Return (X, Y) of the center of cell containing provided text 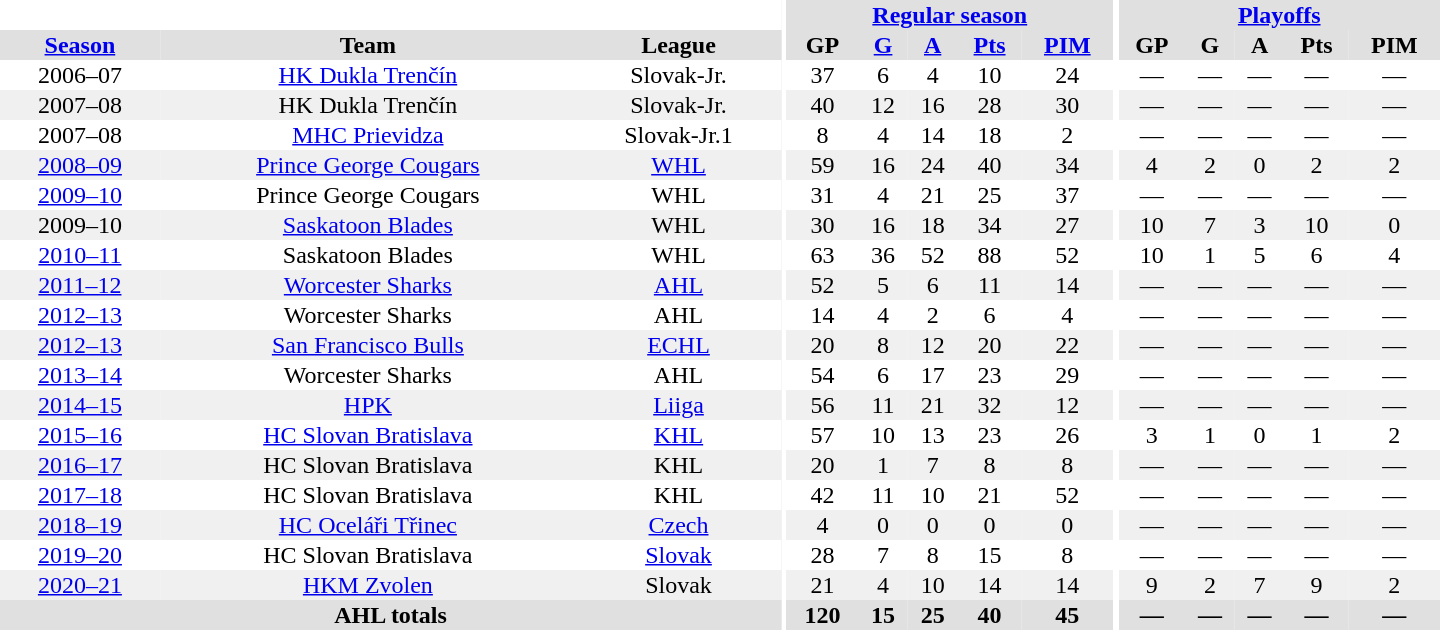
2020–21 (80, 585)
2019–20 (80, 555)
63 (823, 255)
2014–15 (80, 405)
32 (989, 405)
Slovak-Jr.1 (678, 135)
Season (80, 45)
36 (883, 255)
88 (989, 255)
AHL totals (390, 615)
League (678, 45)
54 (823, 375)
Playoffs (1279, 15)
2008–09 (80, 165)
2013–14 (80, 375)
26 (1068, 435)
45 (1068, 615)
Regular season (950, 15)
HKM Zvolen (368, 585)
Czech (678, 525)
San Francisco Bulls (368, 345)
2006–07 (80, 75)
2018–19 (80, 525)
2011–12 (80, 285)
27 (1068, 225)
13 (933, 435)
ECHL (678, 345)
120 (823, 615)
2015–16 (80, 435)
31 (823, 195)
59 (823, 165)
2017–18 (80, 495)
HC Oceláři Třinec (368, 525)
Liiga (678, 405)
57 (823, 435)
2010–11 (80, 255)
2016–17 (80, 465)
Team (368, 45)
29 (1068, 375)
42 (823, 495)
56 (823, 405)
MHC Prievidza (368, 135)
17 (933, 375)
HPK (368, 405)
22 (1068, 345)
